Return [x, y] of the center of cell containing provided text 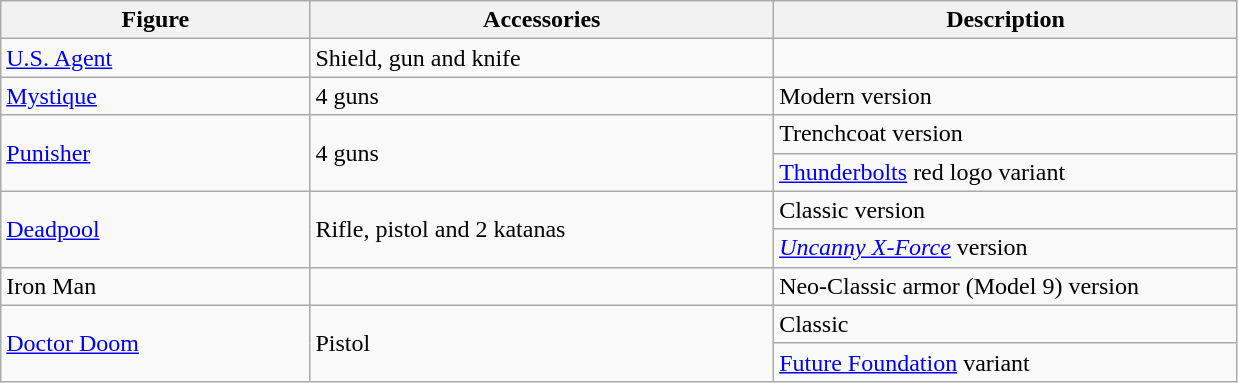
Neo-Classic armor (Model 9) version [1006, 286]
Thunderbolts red logo variant [1006, 172]
Trenchcoat version [1006, 134]
Rifle, pistol and 2 katanas [542, 229]
Classic version [1006, 210]
Shield, gun and knife [542, 58]
Figure [156, 20]
Mystique [156, 96]
Doctor Doom [156, 343]
Modern version [1006, 96]
Iron Man [156, 286]
U.S. Agent [156, 58]
Future Foundation variant [1006, 362]
Pistol [542, 343]
Accessories [542, 20]
Punisher [156, 153]
Description [1006, 20]
Uncanny X-Force version [1006, 248]
Deadpool [156, 229]
Classic [1006, 324]
